Locate the cell with the specified text and output its [X, Y] center coordinate. 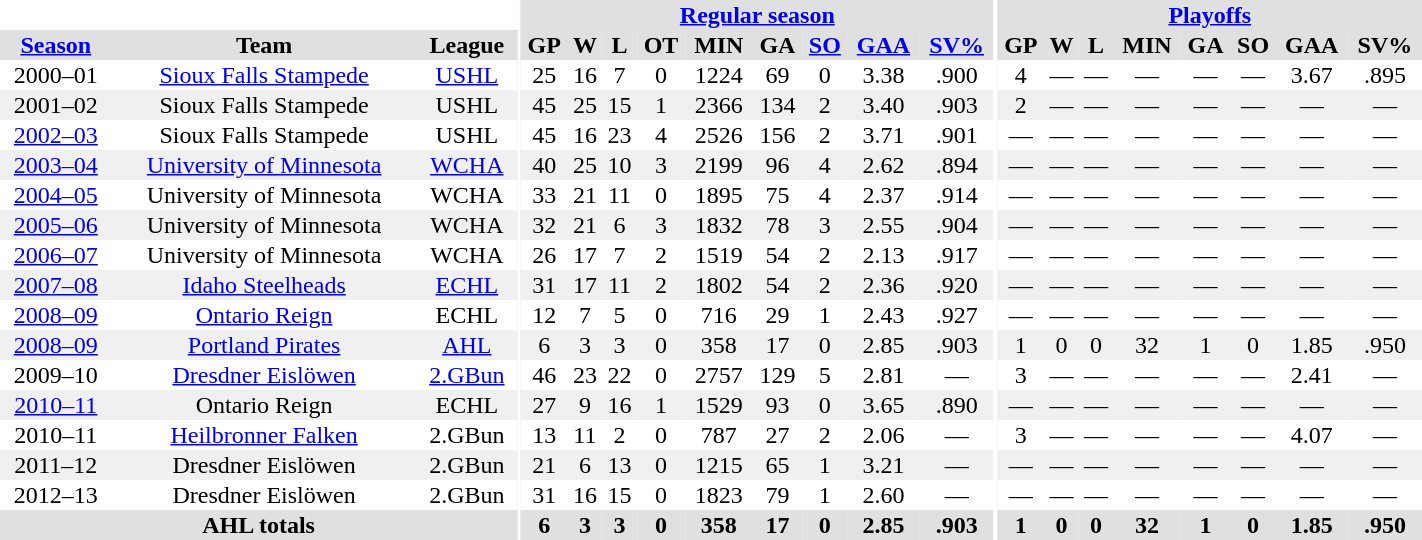
.927 [957, 315]
2.06 [883, 435]
AHL totals [258, 525]
78 [777, 225]
.917 [957, 255]
3.21 [883, 465]
OT [661, 45]
65 [777, 465]
2.81 [883, 375]
2000–01 [56, 75]
Regular season [758, 15]
2.43 [883, 315]
75 [777, 195]
2.55 [883, 225]
716 [718, 315]
AHL [468, 345]
3.38 [883, 75]
129 [777, 375]
2007–08 [56, 285]
.914 [957, 195]
3.67 [1312, 75]
46 [544, 375]
1823 [718, 495]
93 [777, 405]
Season [56, 45]
2012–13 [56, 495]
Portland Pirates [264, 345]
Playoffs [1210, 15]
1832 [718, 225]
1529 [718, 405]
156 [777, 135]
1802 [718, 285]
40 [544, 165]
2.36 [883, 285]
2757 [718, 375]
.890 [957, 405]
2.41 [1312, 375]
33 [544, 195]
1224 [718, 75]
26 [544, 255]
2.62 [883, 165]
3.40 [883, 105]
3.65 [883, 405]
2004–05 [56, 195]
10 [620, 165]
.900 [957, 75]
2011–12 [56, 465]
96 [777, 165]
2.37 [883, 195]
.895 [1385, 75]
Heilbronner Falken [264, 435]
787 [718, 435]
2366 [718, 105]
League [468, 45]
Team [264, 45]
Idaho Steelheads [264, 285]
1215 [718, 465]
2005–06 [56, 225]
29 [777, 315]
2009–10 [56, 375]
2006–07 [56, 255]
9 [586, 405]
2003–04 [56, 165]
69 [777, 75]
22 [620, 375]
12 [544, 315]
2001–02 [56, 105]
3.71 [883, 135]
2199 [718, 165]
2.13 [883, 255]
2002–03 [56, 135]
79 [777, 495]
1895 [718, 195]
4.07 [1312, 435]
1519 [718, 255]
.904 [957, 225]
.920 [957, 285]
134 [777, 105]
2526 [718, 135]
.901 [957, 135]
.894 [957, 165]
2.60 [883, 495]
